Extract the (X, Y) coordinate from the center of the cell holding the provided text.  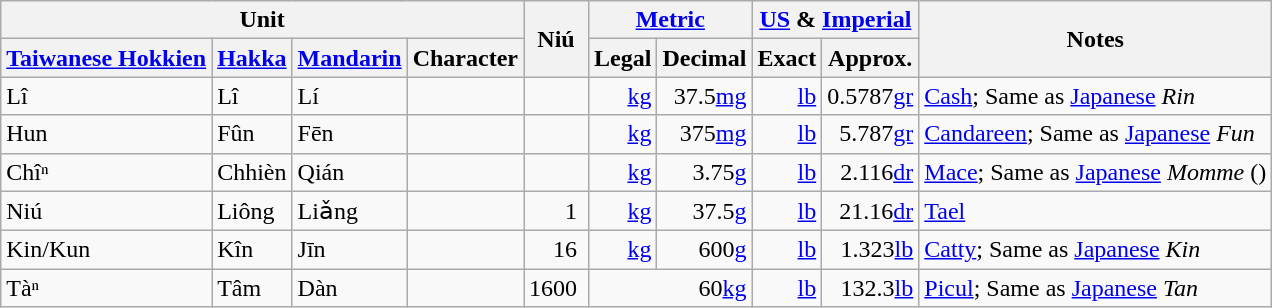
Hakka (252, 58)
21.16dr (870, 211)
Mandarin (350, 58)
Fēn (350, 134)
Character (465, 58)
Catty; Same as Japanese Kin (1096, 250)
Tâm (252, 288)
Hun (106, 134)
Liông (252, 211)
Tàⁿ (106, 288)
3.75g (704, 172)
Exact (787, 58)
Notes (1096, 39)
37.5mg (704, 96)
Taiwanese Hokkien (106, 58)
Picul; Same as Japanese Tan (1096, 288)
Liǎng (350, 211)
132.3lb (870, 288)
600g (704, 250)
Cash; Same as Japanese Rin (1096, 96)
Approx. (870, 58)
Dàn (350, 288)
Candareen; Same as Japanese Fun (1096, 134)
Qián (350, 172)
Unit (262, 20)
Kîn (252, 250)
Mace; Same as Japanese Momme () (1096, 172)
37.5g (704, 211)
Metric (670, 20)
Fûn (252, 134)
Decimal (704, 58)
Legal (623, 58)
16 (556, 250)
Tael (1096, 211)
1.323lb (870, 250)
US & Imperial (836, 20)
5.787gr (870, 134)
Jīn (350, 250)
375mg (704, 134)
Chîⁿ (106, 172)
60kg (670, 288)
1 (556, 211)
Chhièn (252, 172)
Lí (350, 96)
2.116dr (870, 172)
1600 (556, 288)
0.5787gr (870, 96)
Kin/Kun (106, 250)
